Detect which cell encompasses the target text, then output its [X, Y] center coordinate. 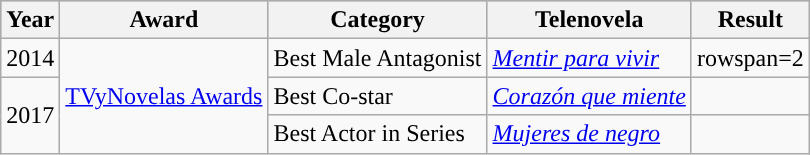
rowspan=2 [750, 58]
Best Male Antagonist [378, 58]
Corazón que miente [589, 96]
Telenovela [589, 20]
Mujeres de negro [589, 134]
Best Co-star [378, 96]
Best Actor in Series [378, 134]
2014 [30, 58]
TVyNovelas Awards [164, 96]
Mentir para vivir [589, 58]
Result [750, 20]
2017 [30, 115]
Award [164, 20]
Category [378, 20]
Year [30, 20]
